Provide the [x, y] coordinate of the cell's center where the given text is located.  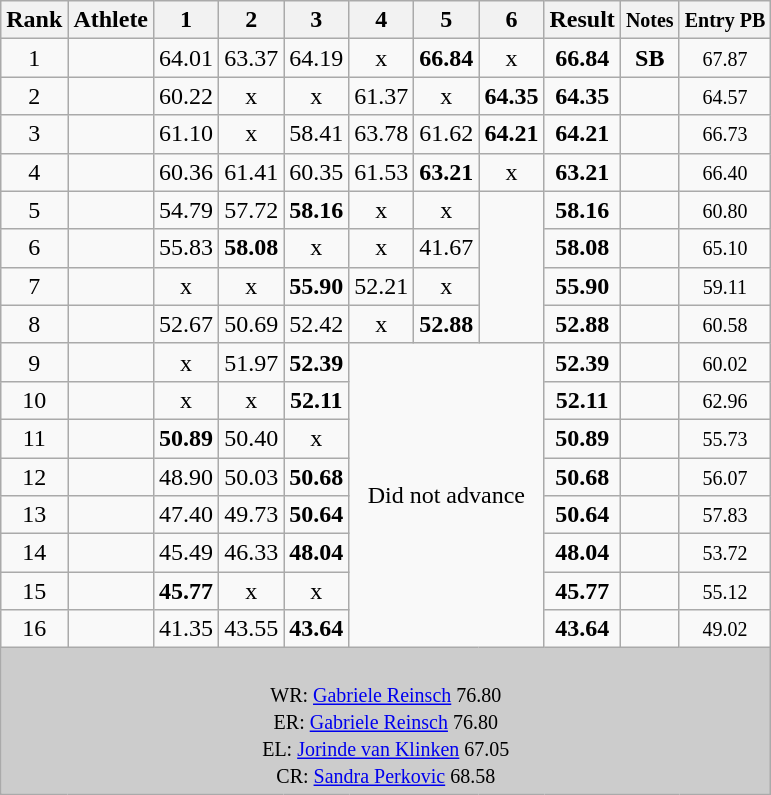
41.35 [186, 629]
52.21 [382, 286]
50.40 [252, 438]
10 [34, 400]
51.97 [252, 362]
9 [34, 362]
55.73 [725, 438]
8 [34, 324]
49.02 [725, 629]
60.22 [186, 96]
57.72 [252, 210]
67.87 [725, 58]
54.79 [186, 210]
58.41 [316, 134]
61.37 [382, 96]
Entry PB [725, 20]
57.83 [725, 515]
60.35 [316, 172]
7 [34, 286]
49.73 [252, 515]
Athlete [111, 20]
65.10 [725, 248]
64.57 [725, 96]
60.02 [725, 362]
60.36 [186, 172]
12 [34, 477]
13 [34, 515]
Notes [650, 20]
48.90 [186, 477]
41.67 [446, 248]
WR: Gabriele Reinsch 76.80ER: Gabriele Reinsch 76.80 EL: Jorinde van Klinken 67.05CR: Sandra Perkovic 68.58 [386, 721]
66.40 [725, 172]
52.67 [186, 324]
45.49 [186, 553]
50.03 [252, 477]
11 [34, 438]
55.83 [186, 248]
61.53 [382, 172]
66.73 [725, 134]
Result [582, 20]
63.78 [382, 134]
53.72 [725, 553]
43.55 [252, 629]
62.96 [725, 400]
47.40 [186, 515]
61.62 [446, 134]
14 [34, 553]
60.58 [725, 324]
61.10 [186, 134]
64.19 [316, 58]
Did not advance [446, 495]
Rank [34, 20]
61.41 [252, 172]
SB [650, 58]
63.37 [252, 58]
46.33 [252, 553]
55.12 [725, 591]
56.07 [725, 477]
16 [34, 629]
64.01 [186, 58]
15 [34, 591]
59.11 [725, 286]
50.69 [252, 324]
60.80 [725, 210]
52.42 [316, 324]
